Pinpoint the cell where the given text exists, returning its [x, y] midpoint coordinate. 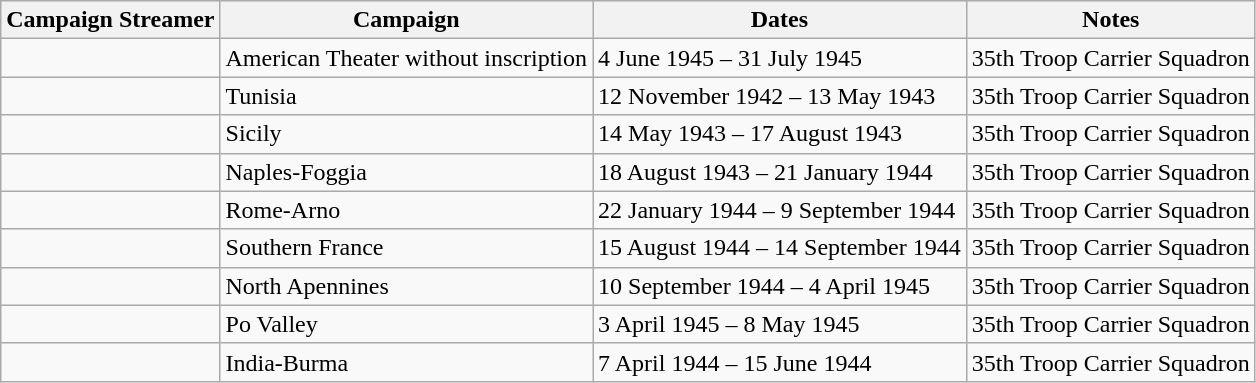
22 January 1944 – 9 September 1944 [780, 210]
American Theater without inscription [406, 58]
Campaign [406, 20]
12 November 1942 – 13 May 1943 [780, 96]
Southern France [406, 248]
3 April 1945 – 8 May 1945 [780, 324]
7 April 1944 – 15 June 1944 [780, 362]
18 August 1943 – 21 January 1944 [780, 172]
4 June 1945 – 31 July 1945 [780, 58]
Tunisia [406, 96]
Campaign Streamer [110, 20]
Rome-Arno [406, 210]
India-Burma [406, 362]
10 September 1944 – 4 April 1945 [780, 286]
14 May 1943 – 17 August 1943 [780, 134]
Sicily [406, 134]
North Apennines [406, 286]
15 August 1944 – 14 September 1944 [780, 248]
Dates [780, 20]
Notes [1110, 20]
Naples-Foggia [406, 172]
Po Valley [406, 324]
